Identify which cell holds the provided text, then report its [x, y] central coordinate. 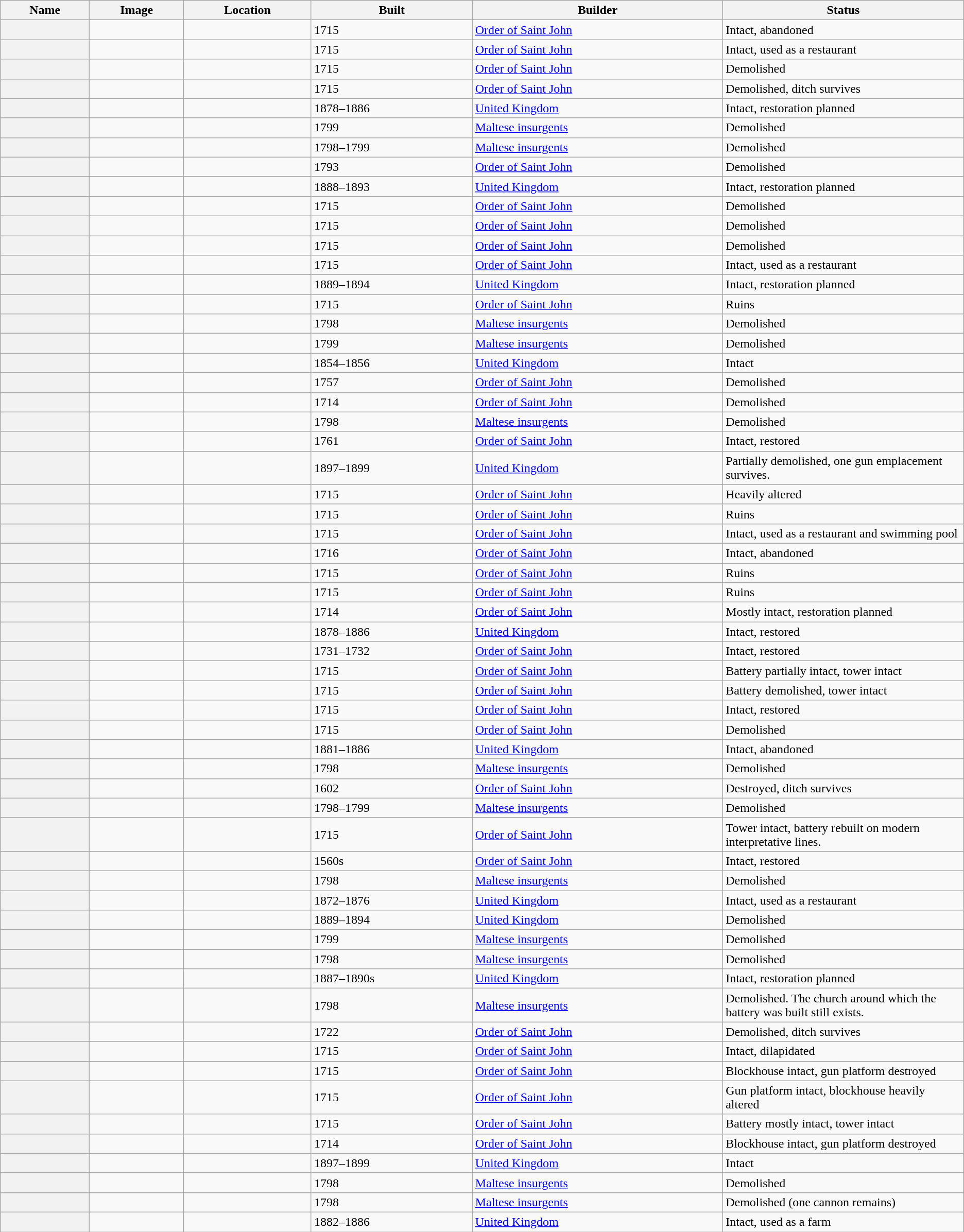
Tower intact, battery rebuilt on modern interpretative lines. [843, 834]
Heavily altered [843, 494]
Battery mostly intact, tower intact [843, 1124]
Destroyed, ditch survives [843, 788]
1854–1856 [391, 363]
1560s [391, 861]
Demolished. The church around which the battery was built still exists. [843, 1005]
Battery demolished, tower intact [843, 690]
1882–1886 [391, 1222]
Battery partially intact, tower intact [843, 671]
1757 [391, 383]
1722 [391, 1032]
Intact, used as a restaurant and swimming pool [843, 533]
Mostly intact, restoration planned [843, 612]
1872–1876 [391, 900]
Partially demolished, one gun emplacement survives. [843, 467]
Intact, used as a farm [843, 1222]
Intact, dilapidated [843, 1051]
Demolished (one cannon remains) [843, 1202]
1881–1886 [391, 749]
1716 [391, 553]
Built [391, 10]
Status [843, 10]
1761 [391, 441]
1887–1890s [391, 979]
1888–1893 [391, 186]
Name [45, 10]
Gun platform intact, blockhouse heavily altered [843, 1098]
Image [137, 10]
Builder [597, 10]
Location [248, 10]
1731–1732 [391, 651]
1793 [391, 167]
1602 [391, 788]
